Return [X, Y] of the center of cell containing provided text 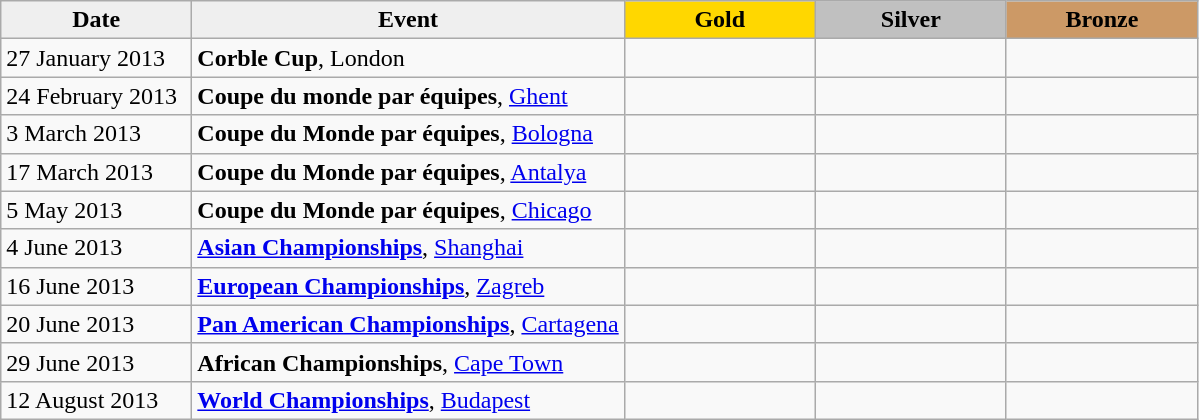
Corble Cup, London [408, 58]
5 May 2013 [96, 210]
Coupe du Monde par équipes, Antalya [408, 172]
Coupe du Monde par équipes, Bologna [408, 134]
Gold [720, 20]
20 June 2013 [96, 324]
27 January 2013 [96, 58]
16 June 2013 [96, 286]
Event [408, 20]
Asian Championships, Shanghai [408, 248]
Coupe du monde par équipes, Ghent [408, 96]
24 February 2013 [96, 96]
World Championships, Budapest [408, 400]
Bronze [1102, 20]
4 June 2013 [96, 248]
Coupe du Monde par équipes, Chicago [408, 210]
29 June 2013 [96, 362]
African Championships, Cape Town [408, 362]
3 March 2013 [96, 134]
17 March 2013 [96, 172]
European Championships, Zagreb [408, 286]
Date [96, 20]
Silver [910, 20]
12 August 2013 [96, 400]
Pan American Championships, Cartagena [408, 324]
